Return the [x, y] coordinate for the center point of the cell that contains the specified text.  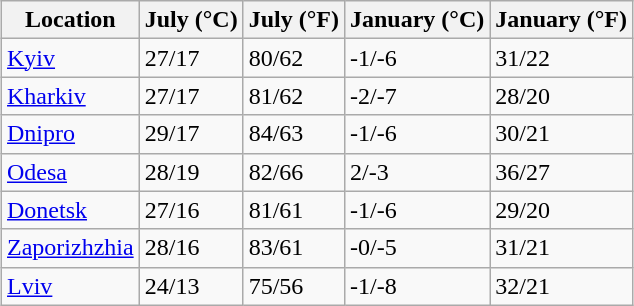
Dnipro [71, 134]
80/62 [294, 58]
Kharkiv [71, 96]
81/61 [294, 210]
-1/-8 [416, 286]
29/17 [191, 134]
36/27 [562, 172]
2/-3 [416, 172]
-0/-5 [416, 248]
-2/-7 [416, 96]
84/63 [294, 134]
Odesa [71, 172]
28/19 [191, 172]
July (°C) [191, 20]
Zaporizhzhia [71, 248]
31/22 [562, 58]
29/20 [562, 210]
27/16 [191, 210]
Lviv [71, 286]
Location [71, 20]
24/13 [191, 286]
28/20 [562, 96]
81/62 [294, 96]
82/66 [294, 172]
28/16 [191, 248]
30/21 [562, 134]
July (°F) [294, 20]
32/21 [562, 286]
Donetsk [71, 210]
83/61 [294, 248]
Kyiv [71, 58]
75/56 [294, 286]
31/21 [562, 248]
January (°F) [562, 20]
January (°C) [416, 20]
